Find where the given text appears and provide that cell's center as [x, y] coordinate. 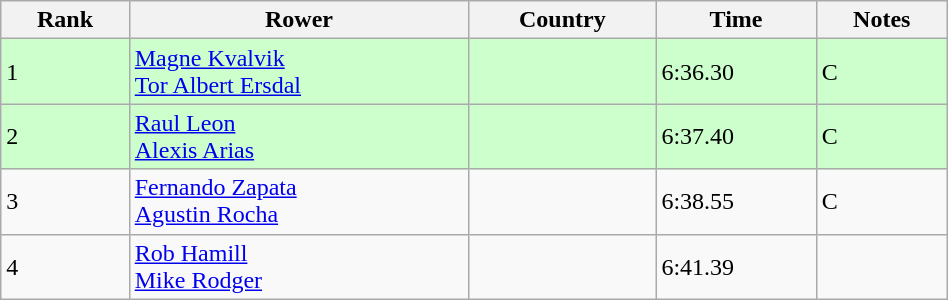
6:38.55 [736, 202]
Time [736, 20]
1 [65, 72]
2 [65, 136]
6:37.40 [736, 136]
Notes [882, 20]
3 [65, 202]
Rank [65, 20]
Raul Leon Alexis Arias [299, 136]
6:36.30 [736, 72]
6:41.39 [736, 266]
4 [65, 266]
Country [562, 20]
Magne Kvalvik Tor Albert Ersdal [299, 72]
Fernando Zapata Agustin Rocha [299, 202]
Rob Hamill Mike Rodger [299, 266]
Rower [299, 20]
